Provide the [X, Y] coordinate of the cell's center where the given text is located.  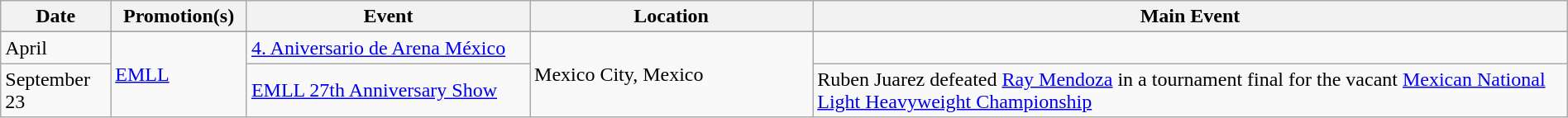
4. Aniversario de Arena México [388, 48]
Mexico City, Mexico [672, 74]
Date [56, 17]
EMLL 27th Anniversary Show [388, 91]
Location [672, 17]
Ruben Juarez defeated Ray Mendoza in a tournament final for the vacant Mexican National Light Heavyweight Championship [1191, 91]
April [56, 48]
EMLL [179, 74]
September 23 [56, 91]
Promotion(s) [179, 17]
Main Event [1191, 17]
Event [388, 17]
